Find where the given text appears and provide that cell's center as (X, Y) coordinate. 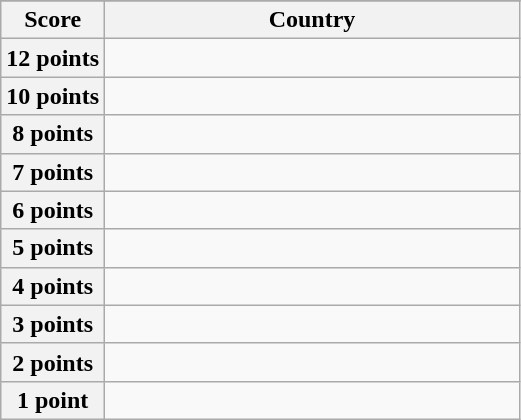
7 points (53, 172)
Country (312, 20)
10 points (53, 96)
Score (53, 20)
4 points (53, 286)
6 points (53, 210)
8 points (53, 134)
5 points (53, 248)
1 point (53, 400)
12 points (53, 58)
3 points (53, 324)
2 points (53, 362)
